Return [X, Y] of the center of cell containing provided text 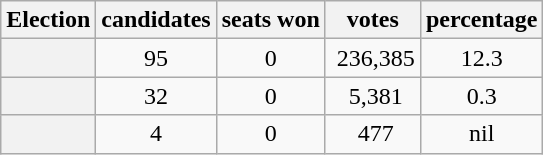
0.3 [482, 96]
candidates [156, 20]
236,385 [372, 58]
12.3 [482, 58]
5,381 [372, 96]
percentage [482, 20]
477 [372, 134]
seats won [270, 20]
Election [48, 20]
95 [156, 58]
32 [156, 96]
4 [156, 134]
votes [372, 20]
nil [482, 134]
